Identify which cell holds the provided text, then report its (X, Y) central coordinate. 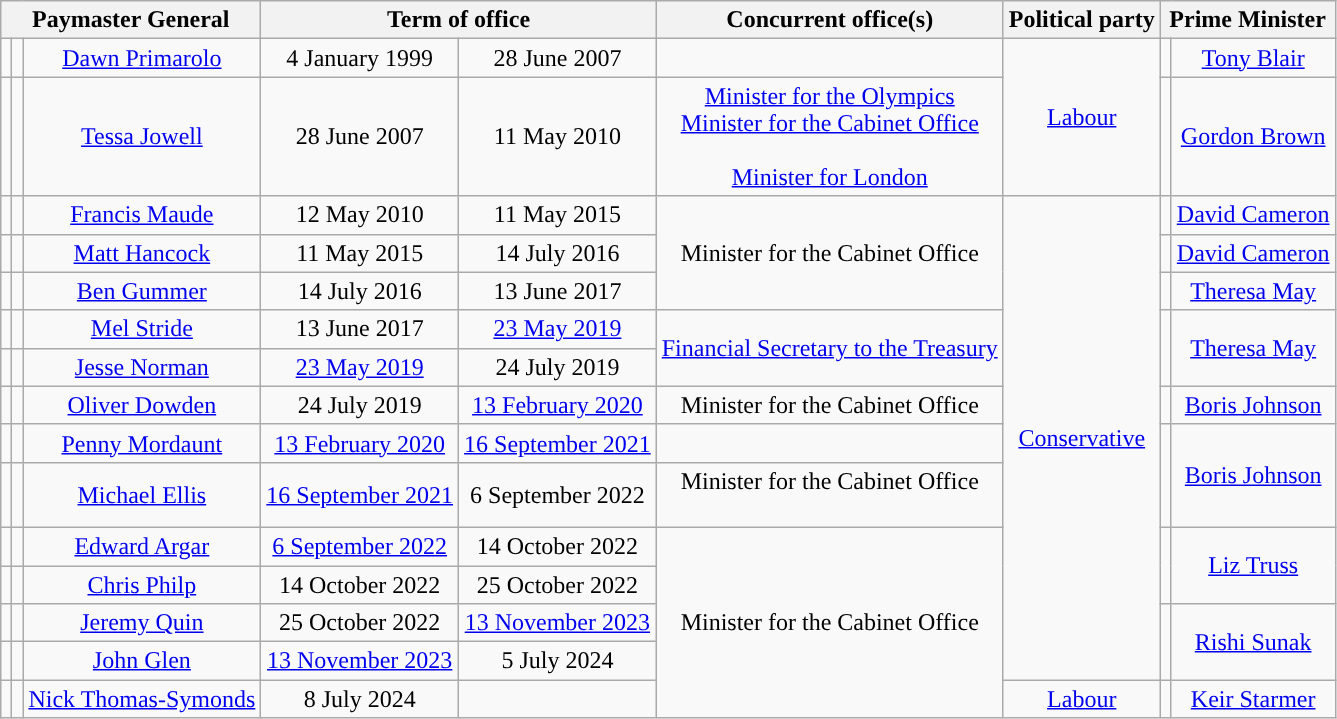
Matt Hancock (142, 253)
Chris Philp (142, 585)
Dawn Primarolo (142, 58)
Rishi Sunak (1253, 642)
Concurrent office(s) (830, 20)
Minister for the OlympicsMinister for the Cabinet OfficeMinister for London (830, 136)
Conservative (1082, 438)
Keir Starmer (1253, 699)
Gordon Brown (1253, 136)
4 January 1999 (360, 58)
Financial Secretary to the Treasury (830, 348)
Tony Blair (1253, 58)
Tessa Jowell (142, 136)
Jeremy Quin (142, 623)
Michael Ellis (142, 494)
Mel Stride (142, 329)
Term of office (458, 20)
12 May 2010 (360, 215)
Paymaster General (131, 20)
Edward Argar (142, 546)
11 May 2010 (558, 136)
5 July 2024 (558, 661)
Nick Thomas-Symonds (142, 699)
8 July 2024 (360, 699)
Liz Truss (1253, 565)
Francis Maude (142, 215)
Prime Minister (1248, 20)
Political party (1082, 20)
Ben Gummer (142, 291)
John Glen (142, 661)
Oliver Dowden (142, 405)
Penny Mordaunt (142, 443)
Jesse Norman (142, 367)
